Determine the [X, Y] coordinate at the center of the cell enclosing the given text.  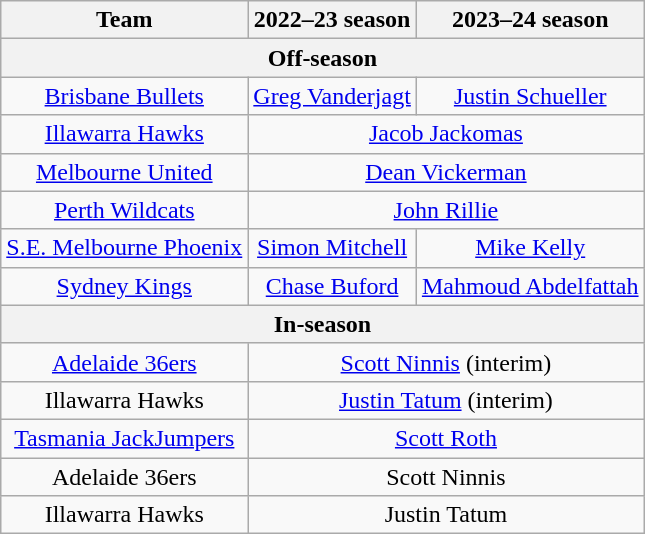
In-season [322, 324]
Sydney Kings [124, 286]
Melbourne United [124, 172]
Chase Buford [332, 286]
Justin Tatum (interim) [446, 400]
Tasmania JackJumpers [124, 438]
S.E. Melbourne Phoenix [124, 248]
Scott Ninnis (interim) [446, 362]
Brisbane Bullets [124, 96]
Team [124, 20]
Perth Wildcats [124, 210]
Greg Vanderjagt [332, 96]
Justin Tatum [446, 515]
John Rillie [446, 210]
Dean Vickerman [446, 172]
2023–24 season [530, 20]
Scott Roth [446, 438]
Simon Mitchell [332, 248]
Mike Kelly [530, 248]
2022–23 season [332, 20]
Off-season [322, 58]
Mahmoud Abdelfattah [530, 286]
Jacob Jackomas [446, 134]
Scott Ninnis [446, 477]
Justin Schueller [530, 96]
